Identify which cell holds the provided text, then report its [X, Y] central coordinate. 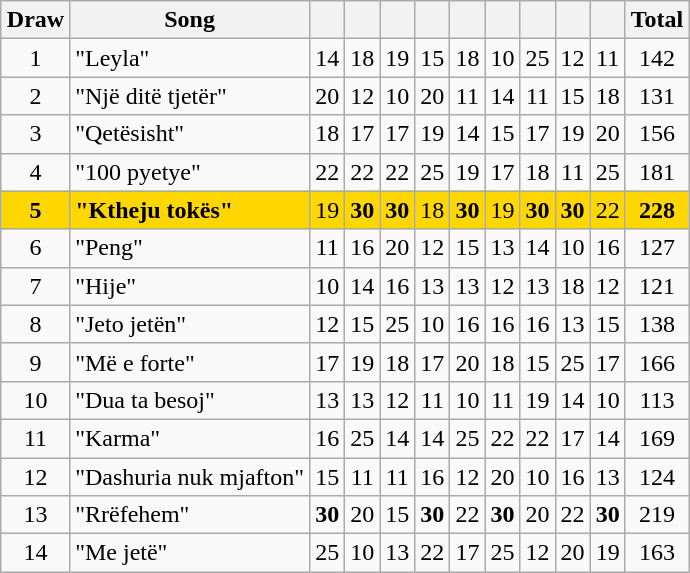
163 [657, 553]
121 [657, 286]
5 [35, 210]
156 [657, 134]
"Karma" [190, 438]
Draw [35, 20]
"100 pyetye" [190, 172]
"Më e forte" [190, 362]
131 [657, 96]
"Me jetë" [190, 553]
"Dashuria nuk mjafton" [190, 477]
"Një ditë tjetër" [190, 96]
"Dua ta besoj" [190, 400]
4 [35, 172]
"Leyla" [190, 58]
"Peng" [190, 248]
6 [35, 248]
1 [35, 58]
219 [657, 515]
3 [35, 134]
138 [657, 324]
166 [657, 362]
181 [657, 172]
127 [657, 248]
"Hije" [190, 286]
2 [35, 96]
"Rrëfehem" [190, 515]
124 [657, 477]
"Qetësisht" [190, 134]
228 [657, 210]
113 [657, 400]
142 [657, 58]
"Ktheju tokës" [190, 210]
169 [657, 438]
8 [35, 324]
"Jeto jetën" [190, 324]
Total [657, 20]
7 [35, 286]
9 [35, 362]
Song [190, 20]
